Capture the cell that displays the provided text and extract its [x, y] central coordinate. 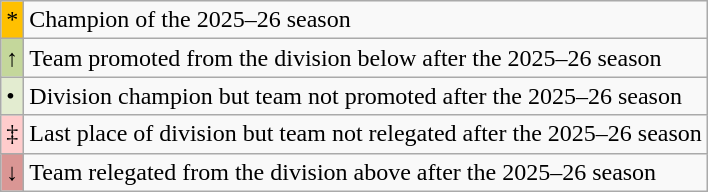
↓ [12, 172]
Champion of the 2025–26 season [366, 20]
Team promoted from the division below after the 2025–26 season [366, 58]
↑ [12, 58]
Team relegated from the division above after the 2025–26 season [366, 172]
Division champion but team not promoted after the 2025–26 season [366, 96]
‡ [12, 134]
• [12, 96]
Last place of division but team not relegated after the 2025–26 season [366, 134]
* [12, 20]
